Extract the (x, y) coordinate from the center of the cell holding the provided text.  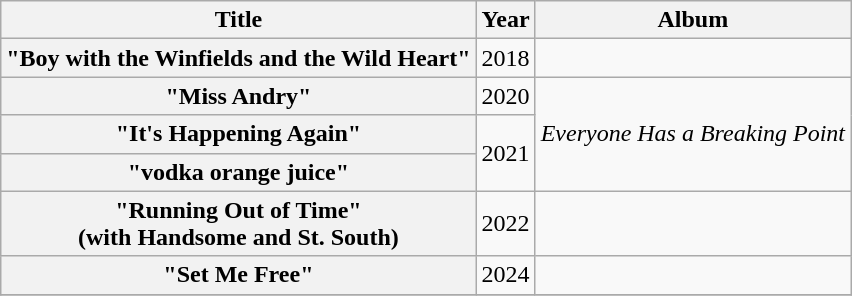
"It's Happening Again" (238, 134)
2018 (506, 58)
Year (506, 20)
2021 (506, 153)
Album (692, 20)
2022 (506, 224)
"Miss Andry" (238, 96)
"vodka orange juice" (238, 172)
Everyone Has a Breaking Point (692, 134)
Title (238, 20)
2024 (506, 275)
"Running Out of Time"(with Handsome and St. South) (238, 224)
"Boy with the Winfields and the Wild Heart" (238, 58)
2020 (506, 96)
"Set Me Free" (238, 275)
